Find where the given text appears and provide that cell's center as [x, y] coordinate. 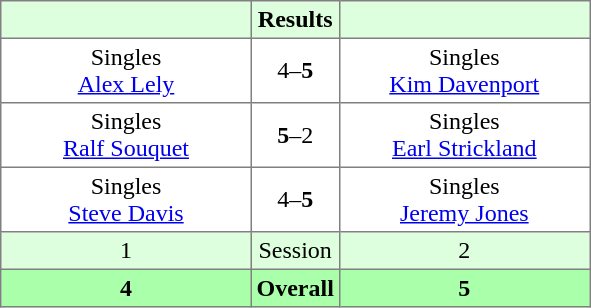
SinglesAlex Lely [126, 70]
4 [126, 288]
2 [464, 251]
SinglesSteve Davis [126, 199]
SinglesKim Davenport [464, 70]
SinglesEarl Strickland [464, 135]
1 [126, 251]
5 [464, 288]
SinglesJeremy Jones [464, 199]
Session [295, 251]
Overall [295, 288]
5–2 [295, 135]
SinglesRalf Souquet [126, 135]
Results [295, 20]
